From the cell containing the given text, extract its center point as (X, Y) coordinate. 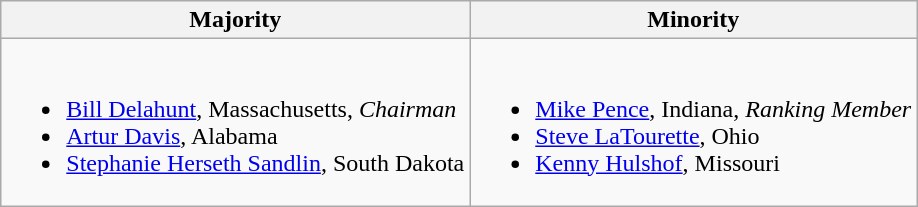
Mike Pence, Indiana, Ranking MemberSteve LaTourette, OhioKenny Hulshof, Missouri (694, 122)
Minority (694, 20)
Bill Delahunt, Massachusetts, ChairmanArtur Davis, AlabamaStephanie Herseth Sandlin, South Dakota (236, 122)
Majority (236, 20)
